Identify which cell holds the provided text, then report its (X, Y) central coordinate. 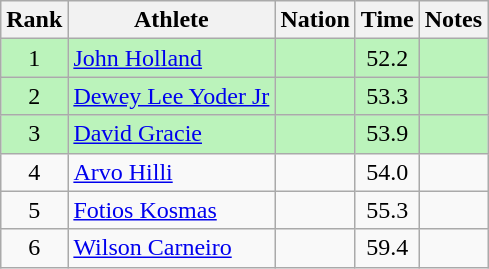
2 (34, 96)
John Holland (172, 58)
52.2 (387, 58)
Athlete (172, 20)
Dewey Lee Yoder Jr (172, 96)
Nation (315, 20)
59.4 (387, 248)
53.3 (387, 96)
David Gracie (172, 134)
Arvo Hilli (172, 172)
5 (34, 210)
Wilson Carneiro (172, 248)
6 (34, 248)
53.9 (387, 134)
3 (34, 134)
1 (34, 58)
Notes (453, 20)
54.0 (387, 172)
Fotios Kosmas (172, 210)
Time (387, 20)
Rank (34, 20)
4 (34, 172)
55.3 (387, 210)
